Extract the (X, Y) coordinate from the center of the cell holding the provided text.  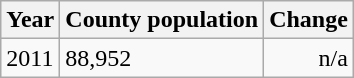
n/a (309, 58)
88,952 (162, 58)
2011 (30, 58)
Change (309, 20)
County population (162, 20)
Year (30, 20)
